Identify which cell holds the provided text, then report its (X, Y) central coordinate. 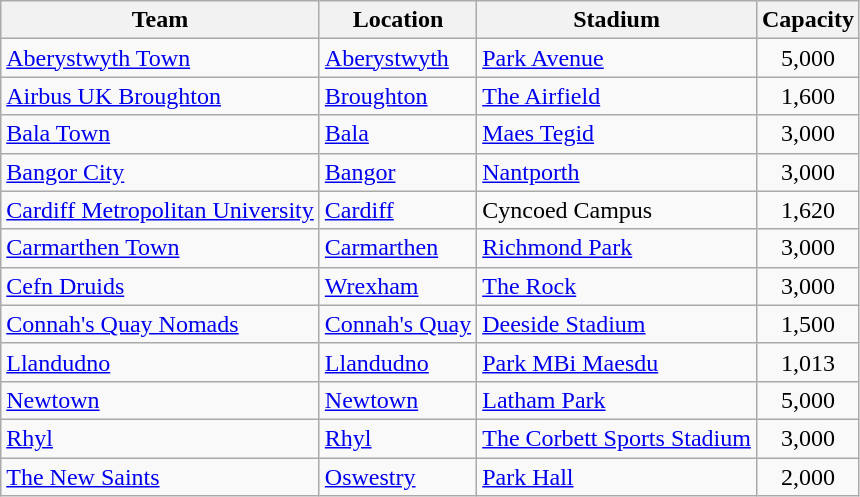
Bangor (398, 172)
Wrexham (398, 286)
Location (398, 20)
Deeside Stadium (617, 324)
Broughton (398, 96)
Bala (398, 134)
Nantporth (617, 172)
1,600 (808, 96)
Bala Town (160, 134)
Aberystwyth (398, 58)
Stadium (617, 20)
Maes Tegid (617, 134)
The New Saints (160, 477)
Park Avenue (617, 58)
2,000 (808, 477)
The Rock (617, 286)
Carmarthen (398, 248)
Bangor City (160, 172)
Oswestry (398, 477)
1,013 (808, 362)
Connah's Quay (398, 324)
Cardiff (398, 210)
Aberystwyth Town (160, 58)
Cefn Druids (160, 286)
Park Hall (617, 477)
Airbus UK Broughton (160, 96)
Carmarthen Town (160, 248)
1,500 (808, 324)
Cyncoed Campus (617, 210)
The Corbett Sports Stadium (617, 438)
Park MBi Maesdu (617, 362)
Richmond Park (617, 248)
Latham Park (617, 400)
Cardiff Metropolitan University (160, 210)
The Airfield (617, 96)
Connah's Quay Nomads (160, 324)
Team (160, 20)
Capacity (808, 20)
1,620 (808, 210)
